Find where the given text appears and provide that cell's center as (X, Y) coordinate. 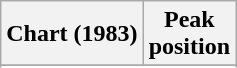
Peakposition (189, 34)
Chart (1983) (72, 34)
